Search for the cell housing the specified text and yield its (x, y) center coordinate. 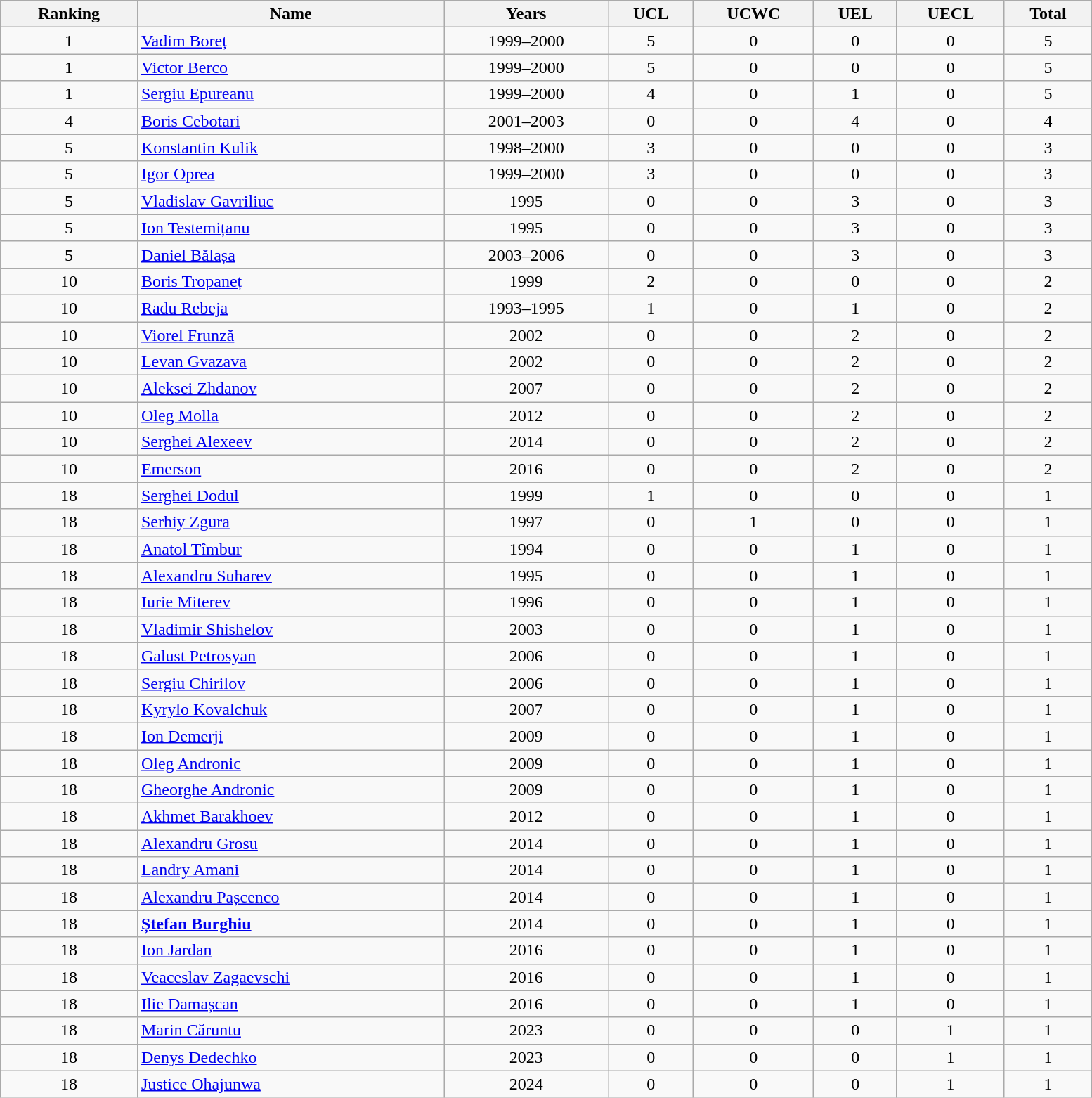
2024 (526, 1084)
Emerson (290, 469)
Konstantin Kulik (290, 148)
Aleksei Zhdanov (290, 389)
Kyrylo Kovalchuk (290, 709)
Veaceslav Zagaevschi (290, 977)
Galust Petrosyan (290, 656)
1994 (526, 549)
Years (526, 14)
Igor Oprea (290, 174)
Anatol Tîmbur (290, 549)
Marin Căruntu (290, 1031)
2003–2006 (526, 254)
Levan Gvazava (290, 362)
Serhiy Zgura (290, 522)
Serghei Alexeev (290, 442)
Sergiu Chirilov (290, 683)
Daniel Bălașa (290, 254)
Boris Cebotari (290, 121)
UECL (950, 14)
1997 (526, 522)
Alexandru Pașcenco (290, 897)
Ion Jardan (290, 950)
1996 (526, 602)
1993–1995 (526, 308)
Gheorghe Andronic (290, 790)
Ștefan Burghiu (290, 924)
Ion Testemițanu (290, 228)
Akhmet Barakhoev (290, 817)
Vadim Boreț (290, 41)
Boris Tropaneț (290, 281)
2001–2003 (526, 121)
Landry Amani (290, 870)
Alexandru Suharev (290, 576)
Victor Berco (290, 67)
Sergiu Epureanu (290, 94)
Radu Rebeja (290, 308)
Ion Demerji (290, 736)
UCL (651, 14)
Justice Ohajunwa (290, 1084)
2003 (526, 629)
UEL (856, 14)
Name (290, 14)
Ranking (69, 14)
Ilie Damașcan (290, 1004)
Viorel Frunză (290, 335)
Oleg Molla (290, 415)
Oleg Andronic (290, 763)
Alexandru Grosu (290, 844)
Iurie Miterev (290, 602)
Denys Dedechko (290, 1057)
UCWC (753, 14)
Serghei Dodul (290, 496)
Vladimir Shishelov (290, 629)
Total (1048, 14)
1998–2000 (526, 148)
Vladislav Gavriliuc (290, 201)
